Output the (X, Y) coordinate of the center of the cell containing the given text.  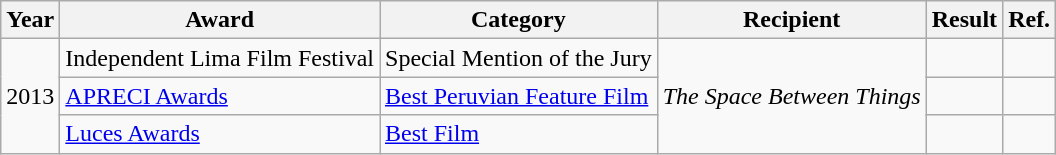
Independent Lima Film Festival (220, 58)
Award (220, 20)
Recipient (792, 20)
Special Mention of the Jury (519, 58)
Year (30, 20)
APRECI Awards (220, 96)
Luces Awards (220, 134)
Category (519, 20)
Best Film (519, 134)
2013 (30, 96)
Best Peruvian Feature Film (519, 96)
Ref. (1030, 20)
Result (964, 20)
The Space Between Things (792, 96)
